Return [X, Y] of the center of cell containing provided text 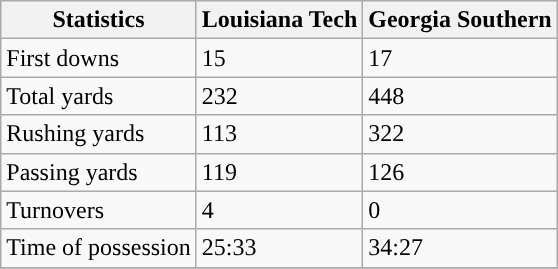
25:33 [279, 248]
Rushing yards [99, 134]
232 [279, 96]
15 [279, 58]
First downs [99, 58]
Georgia Southern [460, 20]
4 [279, 210]
448 [460, 96]
Passing yards [99, 172]
119 [279, 172]
Total yards [99, 96]
Statistics [99, 20]
126 [460, 172]
Time of possession [99, 248]
Louisiana Tech [279, 20]
322 [460, 134]
34:27 [460, 248]
0 [460, 210]
113 [279, 134]
17 [460, 58]
Turnovers [99, 210]
